Extract the (x, y) coordinate from the center of the cell holding the provided text.  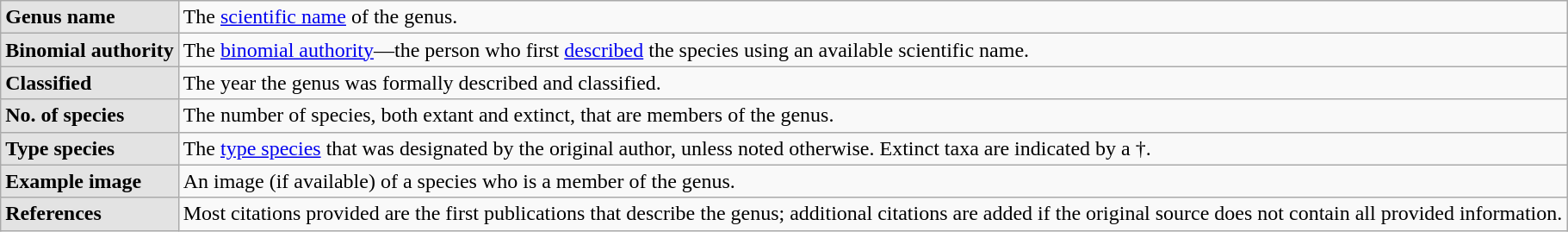
Binomial authority (90, 50)
An image (if available) of a species who is a member of the genus. (873, 181)
Classified (90, 83)
No. of species (90, 116)
Genus name (90, 17)
The binomial authority—the person who first described the species using an available scientific name. (873, 50)
The scientific name of the genus. (873, 17)
The number of species, both extant and extinct, that are members of the genus. (873, 116)
The year the genus was formally described and classified. (873, 83)
References (90, 214)
Type species (90, 148)
The type species that was designated by the original author, unless noted otherwise. Extinct taxa are indicated by a †. (873, 148)
Example image (90, 181)
